Detect which cell encompasses the target text, then output its [x, y] center coordinate. 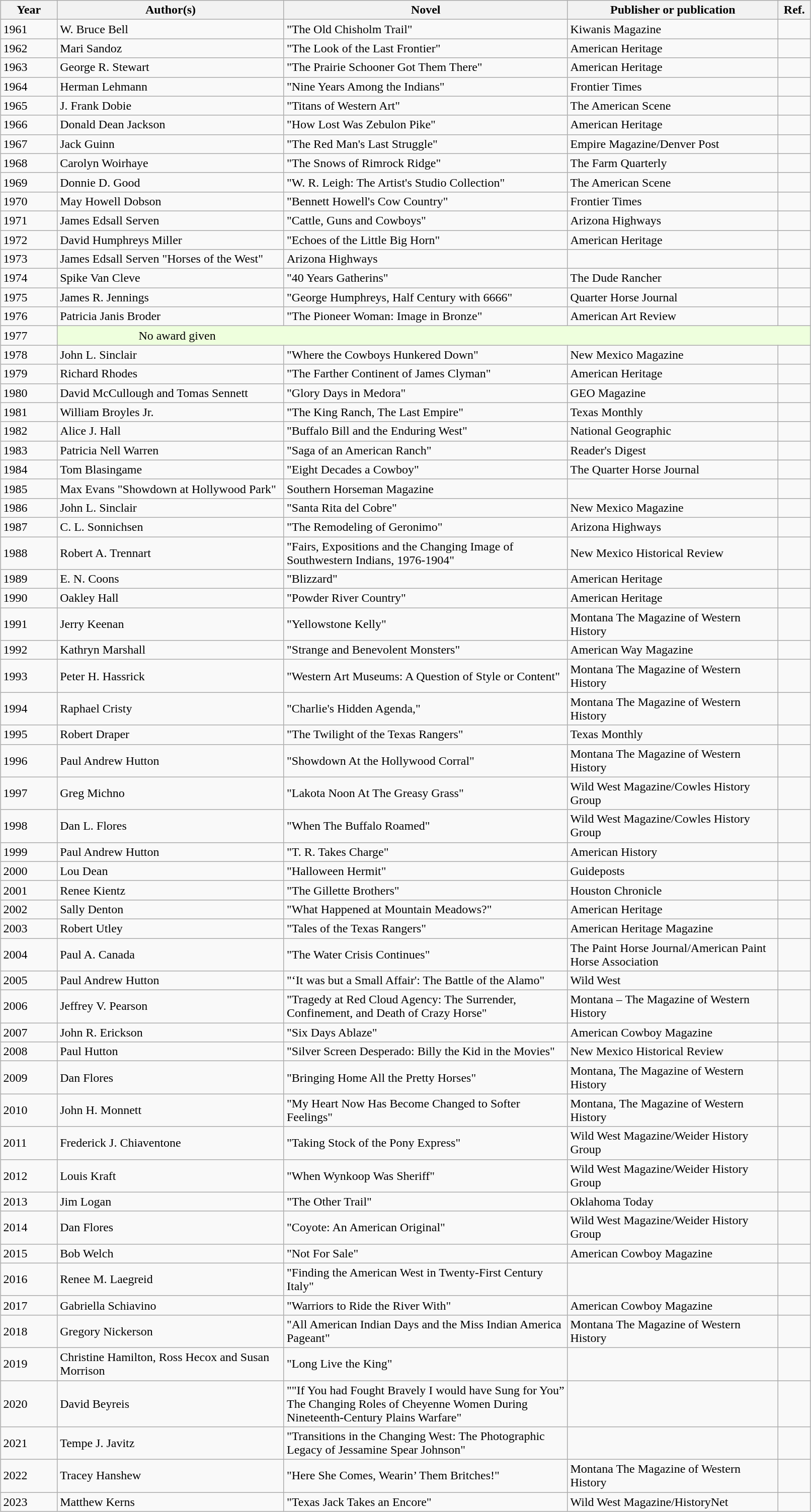
"The Farther Continent of James Clyman" [426, 374]
"The Remodeling of Geronimo" [426, 527]
American Heritage Magazine [673, 928]
1961 [29, 29]
1995 [29, 735]
Jack Guinn [171, 144]
American Art Review [673, 316]
1967 [29, 144]
1972 [29, 240]
1998 [29, 826]
"Blizzard" [426, 579]
GEO Magazine [673, 393]
2022 [29, 1476]
Louis Kraft [171, 1175]
2004 [29, 954]
"Santa Rita del Cobre" [426, 508]
1976 [29, 316]
"Nine Years Among the Indians" [426, 87]
John R. Erickson [171, 1032]
Dan L. Flores [171, 826]
Mari Sandoz [171, 48]
"What Happened at Mountain Meadows?" [426, 909]
1968 [29, 163]
1985 [29, 489]
Gregory Nickerson [171, 1331]
Quarter Horse Journal [673, 297]
"Lakota Noon At The Greasy Grass" [426, 793]
2012 [29, 1175]
Robert Draper [171, 735]
Richard Rhodes [171, 374]
The Farm Quarterly [673, 163]
Montana – The Magazine of Western History [673, 1006]
1984 [29, 469]
2015 [29, 1253]
1988 [29, 552]
James Edsall Serven "Horses of the West" [171, 259]
"Strange and Benevolent Monsters" [426, 650]
"The King Ranch, The Last Empire" [426, 412]
James Edsall Serven [171, 220]
"Coyote: An American Original" [426, 1228]
Donald Dean Jackson [171, 125]
Southern Horseman Magazine [426, 489]
Carolyn Woirhaye [171, 163]
Jerry Keenan [171, 624]
Max Evans "Showdown at Hollywood Park" [171, 489]
1980 [29, 393]
2001 [29, 890]
2013 [29, 1202]
"Powder River Country" [426, 598]
May Howell Dobson [171, 201]
J. Frank Dobie [171, 106]
Peter H. Hassrick [171, 676]
"Tragedy at Red Cloud Agency: The Surrender, Confinement, and Death of Crazy Horse" [426, 1006]
Matthew Kerns [171, 1502]
E. N. Coons [171, 579]
The Quarter Horse Journal [673, 469]
"Where the Cowboys Hunkered Down" [426, 355]
Donnie D. Good [171, 182]
"Not For Sale" [426, 1253]
1978 [29, 355]
Reader's Digest [673, 450]
Oakley Hall [171, 598]
"The Pioneer Woman: Image in Bronze" [426, 316]
Paul A. Canada [171, 954]
1962 [29, 48]
W. Bruce Bell [171, 29]
Guideposts [673, 871]
Jeffrey V. Pearson [171, 1006]
"When The Buffalo Roamed" [426, 826]
1965 [29, 106]
"W. R. Leigh: The Artist's Studio Collection" [426, 182]
"Long Live the King" [426, 1364]
The Paint Horse Journal/American Paint Horse Association [673, 954]
"The Gillette Brothers" [426, 890]
American History [673, 852]
2008 [29, 1052]
2009 [29, 1078]
2023 [29, 1502]
Oklahoma Today [673, 1202]
"Halloween Hermit" [426, 871]
"Yellowstone Kelly" [426, 624]
1996 [29, 761]
1992 [29, 650]
George R. Stewart [171, 67]
Wild West Magazine/HistoryNet [673, 1502]
American Way Magazine [673, 650]
1982 [29, 431]
David McCullough and Tomas Sennett [171, 393]
Year [29, 10]
Patricia Nell Warren [171, 450]
Kiwanis Magazine [673, 29]
"‘It was but a Small Affair': The Battle of the Alamo" [426, 981]
2006 [29, 1006]
Author(s) [171, 10]
"All American Indian Days and the Miss Indian America Pageant" [426, 1331]
William Broyles Jr. [171, 412]
"When Wynkoop Was Sheriff" [426, 1175]
1991 [29, 624]
"Bringing Home All the Pretty Horses" [426, 1078]
2019 [29, 1364]
"George Humphreys, Half Century with 6666" [426, 297]
Christine Hamilton, Ross Hecox and Susan Morrison [171, 1364]
Raphael Cristy [171, 708]
C. L. Sonnichsen [171, 527]
1989 [29, 579]
"Glory Days in Medora" [426, 393]
"Showdown At the Hollywood Corral" [426, 761]
"T. R. Takes Charge" [426, 852]
""If You had Fought Bravely I would have Sung for You” The Changing Roles of Cheyenne Women During Nineteenth-Century Plains Warfare" [426, 1404]
"My Heart Now Has Become Changed to Softer Feelings" [426, 1110]
"Fairs, Expositions and the Changing Image of Southwestern Indians, 1976-1904" [426, 552]
"The Look of the Last Frontier" [426, 48]
Renee Kientz [171, 890]
2000 [29, 871]
National Geographic [673, 431]
1994 [29, 708]
1975 [29, 297]
"Texas Jack Takes an Encore" [426, 1502]
"Titans of Western Art" [426, 106]
Patricia Janis Broder [171, 316]
Lou Dean [171, 871]
Houston Chronicle [673, 890]
Publisher or publication [673, 10]
"Western Art Museums: A Question of Style or Content" [426, 676]
1997 [29, 793]
Herman Lehmann [171, 87]
1963 [29, 67]
Spike Van Cleve [171, 278]
Greg Michno [171, 793]
"Echoes of the Little Big Horn" [426, 240]
2016 [29, 1279]
Ref. [794, 10]
David Beyreis [171, 1404]
2003 [29, 928]
2014 [29, 1228]
"40 Years Gatherins" [426, 278]
John H. Monnett [171, 1110]
"The Red Man's Last Struggle" [426, 144]
1999 [29, 852]
2011 [29, 1143]
"Saga of an American Ranch" [426, 450]
"Taking Stock of the Pony Express" [426, 1143]
"Six Days Ablaze" [426, 1032]
1993 [29, 676]
1981 [29, 412]
"Here She Comes, Wearin’ Them Britches!" [426, 1476]
"Eight Decades a Cowboy" [426, 469]
"Transitions in the Changing West: The Photographic Legacy of Jessamine Spear Johnson" [426, 1443]
2002 [29, 909]
1983 [29, 450]
1971 [29, 220]
2007 [29, 1032]
1970 [29, 201]
"The Twilight of the Texas Rangers" [426, 735]
2018 [29, 1331]
"The Prairie Schooner Got Them There" [426, 67]
1979 [29, 374]
Frederick J. Chiaventone [171, 1143]
"Buffalo Bill and the Enduring West" [426, 431]
The Dude Rancher [673, 278]
"The Other Trail" [426, 1202]
1973 [29, 259]
Jim Logan [171, 1202]
Gabriella Schiavino [171, 1305]
2010 [29, 1110]
2020 [29, 1404]
Robert Utley [171, 928]
"Finding the American West in Twenty-First Century Italy" [426, 1279]
Empire Magazine/Denver Post [673, 144]
2021 [29, 1443]
2017 [29, 1305]
2005 [29, 981]
"Warriors to Ride the River With" [426, 1305]
"How Lost Was Zebulon Pike" [426, 125]
1987 [29, 527]
"Bennett Howell's Cow Country" [426, 201]
Novel [426, 10]
Paul Hutton [171, 1052]
David Humphreys Miller [171, 240]
"Silver Screen Desperado: Billy the Kid in the Movies" [426, 1052]
"Cattle, Guns and Cowboys" [426, 220]
"The Old Chisholm Trail" [426, 29]
"Charlie's Hidden Agenda," [426, 708]
1974 [29, 278]
"The Snows of Rimrock Ridge" [426, 163]
Tempe J. Javitz [171, 1443]
1964 [29, 87]
Tom Blasingame [171, 469]
1990 [29, 598]
1969 [29, 182]
Wild West [673, 981]
Bob Welch [171, 1253]
1977 [29, 336]
Tracey Hanshew [171, 1476]
"Tales of the Texas Rangers" [426, 928]
1966 [29, 125]
Alice J. Hall [171, 431]
James R. Jennings [171, 297]
"The Water Crisis Continues" [426, 954]
Renee M. Laegreid [171, 1279]
No award given [434, 336]
Sally Denton [171, 909]
1986 [29, 508]
Kathryn Marshall [171, 650]
Robert A. Trennart [171, 552]
